Extract the (x, y) coordinate from the center of the cell holding the provided text.  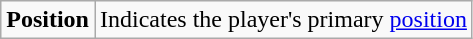
Indicates the player's primary position (283, 20)
Position (48, 20)
